Return the [X, Y] coordinate for the center point of the cell that contains the specified text.  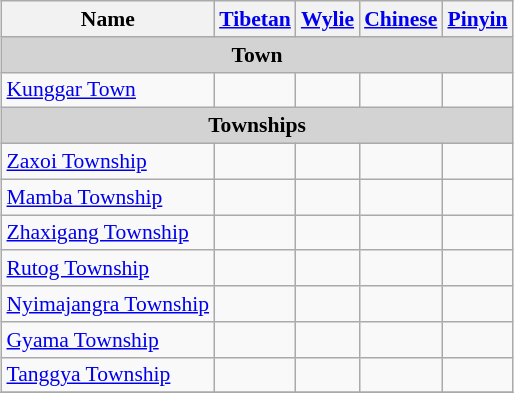
Townships [256, 126]
Town [256, 54]
Rutog Township [108, 268]
Kunggar Town [108, 90]
Chinese [400, 19]
Tibetan [255, 19]
Name [108, 19]
Gyama Township [108, 339]
Mamba Township [108, 197]
Zhaxigang Township [108, 232]
Nyimajangra Township [108, 304]
Zaxoi Township [108, 161]
Wylie [328, 19]
Pinyin [477, 19]
Tanggya Township [108, 375]
